Identify which cell holds the provided text, then report its [x, y] central coordinate. 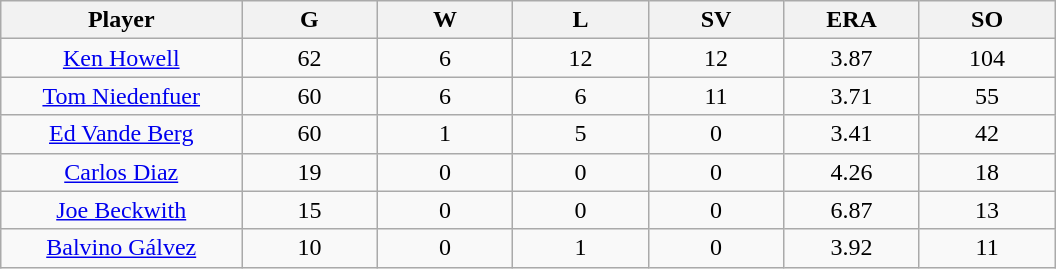
SO [987, 20]
Joe Beckwith [122, 210]
SV [716, 20]
3.41 [852, 134]
Carlos Diaz [122, 172]
3.71 [852, 96]
4.26 [852, 172]
104 [987, 58]
G [310, 20]
5 [581, 134]
55 [987, 96]
62 [310, 58]
13 [987, 210]
3.87 [852, 58]
19 [310, 172]
18 [987, 172]
Balvino Gálvez [122, 248]
Ed Vande Berg [122, 134]
Tom Niedenfuer [122, 96]
6.87 [852, 210]
W [445, 20]
L [581, 20]
Player [122, 20]
10 [310, 248]
3.92 [852, 248]
42 [987, 134]
15 [310, 210]
ERA [852, 20]
Ken Howell [122, 58]
